From the cell containing the given text, extract its center point as (X, Y) coordinate. 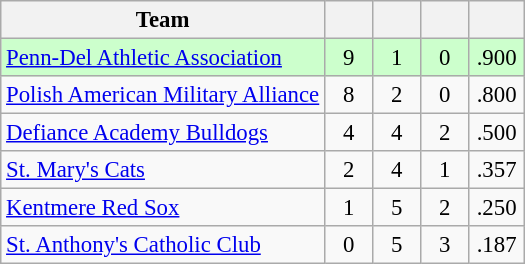
Penn-Del Athletic Association (163, 58)
.187 (497, 245)
.357 (497, 170)
St. Anthony's Catholic Club (163, 245)
.800 (497, 95)
Polish American Military Alliance (163, 95)
.500 (497, 133)
9 (349, 58)
Defiance Academy Bulldogs (163, 133)
.900 (497, 58)
8 (349, 95)
.250 (497, 208)
3 (445, 245)
Team (163, 20)
St. Mary's Cats (163, 170)
Kentmere Red Sox (163, 208)
